Determine the (X, Y) coordinate at the center of the cell enclosing the given text.  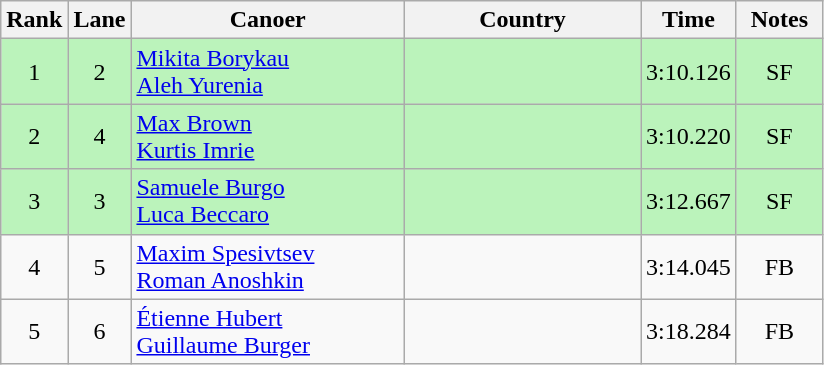
Rank (34, 20)
6 (100, 332)
Samuele BurgoLuca Beccaro (268, 202)
Mikita BorykauAleh Yurenia (268, 72)
3:18.284 (689, 332)
Time (689, 20)
Maxim SpesivtsevRoman Anoshkin (268, 266)
Country (522, 20)
Notes (779, 20)
3:12.667 (689, 202)
1 (34, 72)
3:10.126 (689, 72)
3:10.220 (689, 136)
Canoer (268, 20)
Max BrownKurtis Imrie (268, 136)
3:14.045 (689, 266)
Lane (100, 20)
Étienne HubertGuillaume Burger (268, 332)
